Capture the cell that displays the provided text and extract its (X, Y) central coordinate. 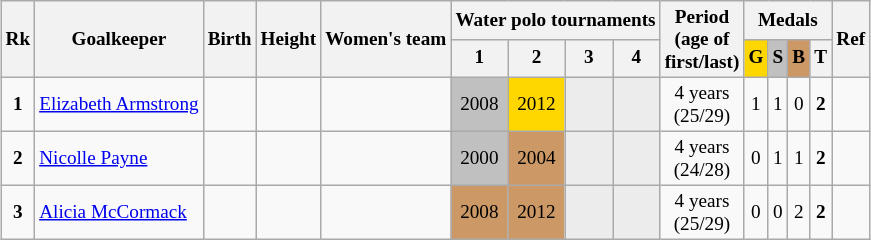
2004 (536, 158)
Goalkeeper (120, 40)
Rk (18, 40)
Elizabeth Armstrong (120, 104)
S (778, 58)
Water polo tournaments (556, 20)
G (756, 58)
Medals (788, 20)
Women's team (386, 40)
Nicolle Payne (120, 158)
Birth (230, 40)
Alicia McCormack (120, 212)
4 (637, 58)
2000 (480, 158)
Ref (851, 40)
B (799, 58)
Height (288, 40)
T (821, 58)
4 years(24/28) (702, 158)
Period(age offirst/last) (702, 40)
